Locate the cell with the specified text and output its (X, Y) center coordinate. 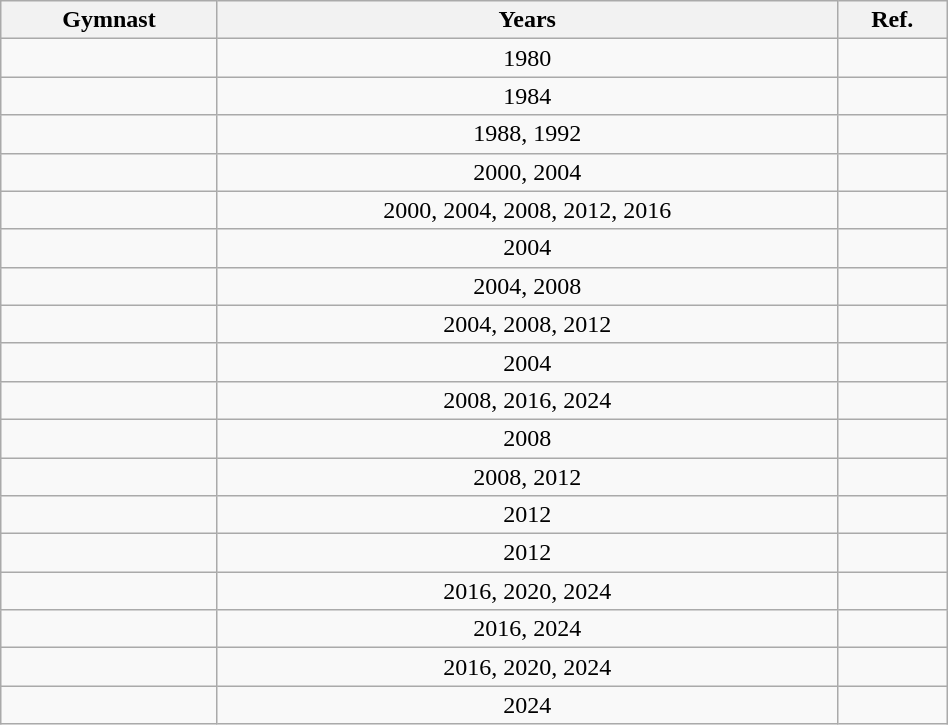
1980 (527, 58)
2004, 2008, 2012 (527, 324)
2016, 2024 (527, 629)
2004, 2008 (527, 286)
2024 (527, 705)
2000, 2004, 2008, 2012, 2016 (527, 210)
Years (527, 20)
Ref. (892, 20)
2008, 2016, 2024 (527, 400)
1984 (527, 96)
2008 (527, 438)
Gymnast (109, 20)
2000, 2004 (527, 172)
2008, 2012 (527, 477)
1988, 1992 (527, 134)
